Return the (x, y) coordinate for the center point of the cell that contains the specified text.  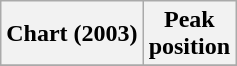
Chart (2003) (72, 34)
Peakposition (189, 34)
